From the cell containing the given text, extract its center point as [x, y] coordinate. 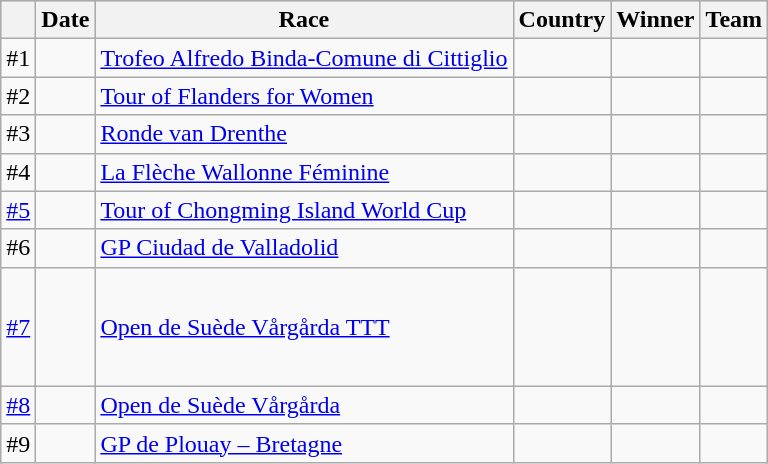
#1 [18, 58]
Tour of Flanders for Women [304, 96]
Ronde van Drenthe [304, 134]
Race [304, 20]
#4 [18, 172]
#3 [18, 134]
Open de Suède Vårgårda TTT [304, 326]
#9 [18, 443]
La Flèche Wallonne Féminine [304, 172]
GP Ciudad de Valladolid [304, 248]
Winner [656, 20]
Team [734, 20]
Tour of Chongming Island World Cup [304, 210]
#8 [18, 405]
Country [562, 20]
#2 [18, 96]
GP de Plouay – Bretagne [304, 443]
#6 [18, 248]
Open de Suède Vårgårda [304, 405]
Date [66, 20]
#5 [18, 210]
Trofeo Alfredo Binda-Comune di Cittiglio [304, 58]
#7 [18, 326]
